Detect which cell encompasses the target text, then output its (X, Y) center coordinate. 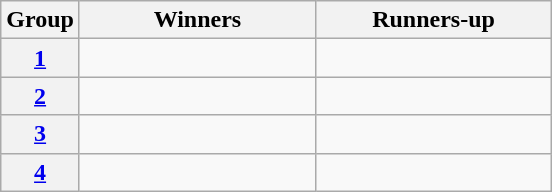
4 (40, 172)
Group (40, 20)
3 (40, 134)
Winners (197, 20)
2 (40, 96)
Runners-up (433, 20)
1 (40, 58)
